From the cell containing the given text, extract its center point as (X, Y) coordinate. 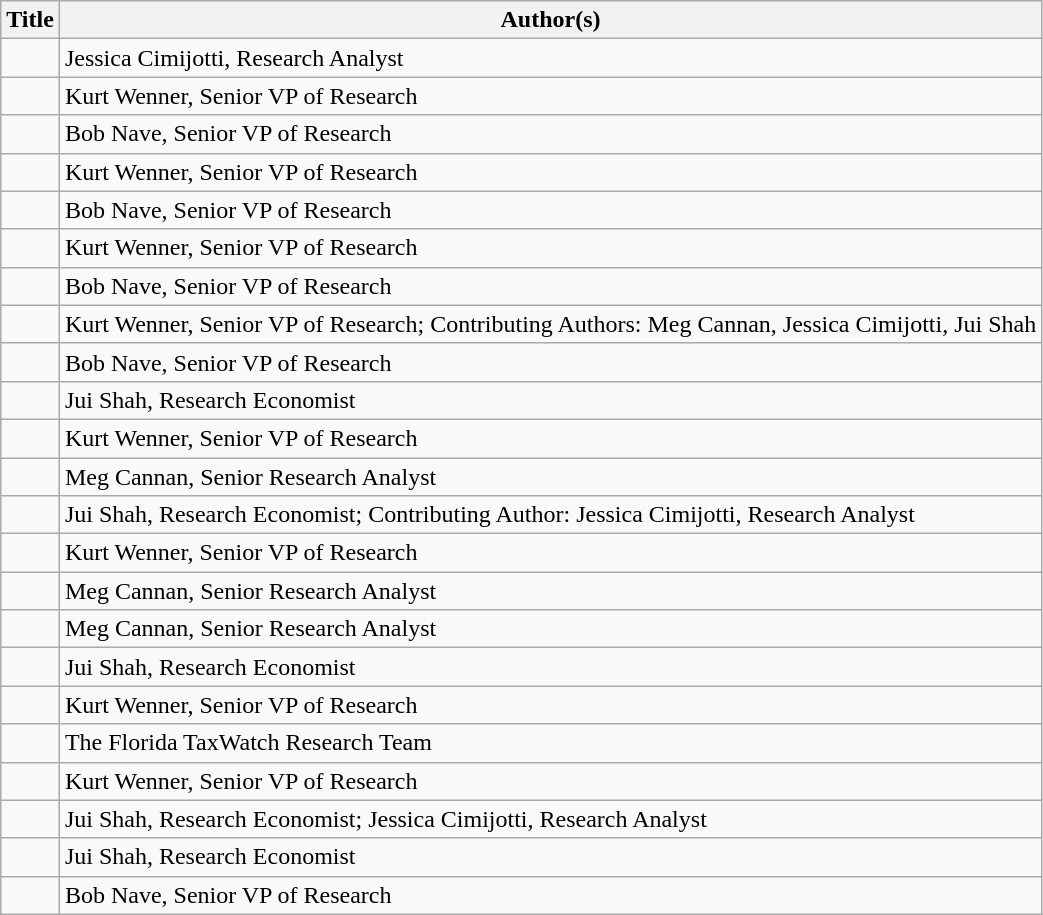
Kurt Wenner, Senior VP of Research; Contributing Authors: Meg Cannan, Jessica Cimijotti, Jui Shah (550, 324)
Jui Shah, Research Economist; Contributing Author: Jessica Cimijotti, Research Analyst (550, 515)
Author(s) (550, 20)
Jui Shah, Research Economist; Jessica Cimijotti, Research Analyst (550, 819)
Title (30, 20)
The Florida TaxWatch Research Team (550, 743)
Jessica Cimijotti, Research Analyst (550, 58)
